Find where the given text appears and provide that cell's center as [x, y] coordinate. 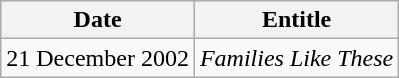
Date [98, 20]
21 December 2002 [98, 58]
Entitle [296, 20]
Families Like These [296, 58]
